Pinpoint the cell where the given text exists, returning its (x, y) midpoint coordinate. 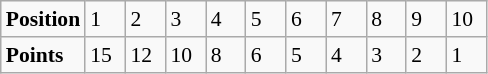
7 (346, 19)
9 (426, 19)
Points (43, 55)
15 (105, 55)
Position (43, 19)
12 (145, 55)
